Return (X, Y) of the center of cell containing provided text 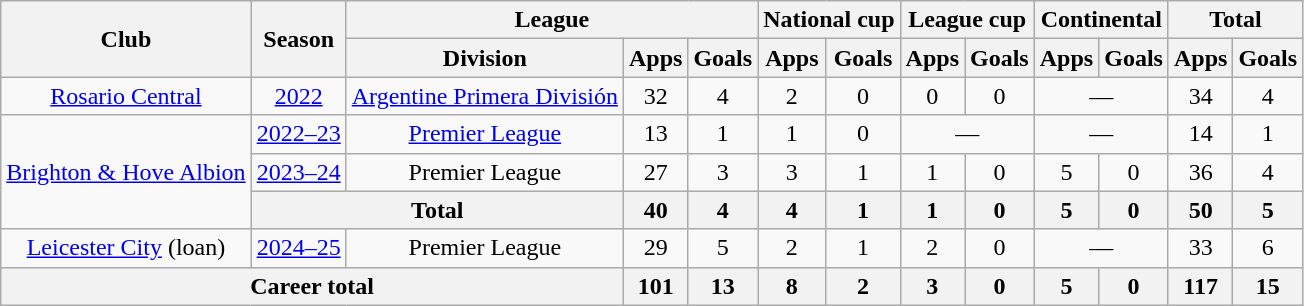
15 (1268, 286)
117 (1200, 286)
Career total (312, 286)
36 (1200, 172)
2023–24 (298, 172)
Season (298, 39)
32 (655, 96)
Rosario Central (126, 96)
33 (1200, 248)
Argentine Primera División (484, 96)
League (552, 20)
6 (1268, 248)
14 (1200, 134)
34 (1200, 96)
National cup (829, 20)
27 (655, 172)
Brighton & Hove Albion (126, 172)
2022 (298, 96)
Club (126, 39)
50 (1200, 210)
2022–23 (298, 134)
29 (655, 248)
2024–25 (298, 248)
League cup (967, 20)
Leicester City (loan) (126, 248)
Division (484, 58)
Continental (1101, 20)
101 (655, 286)
40 (655, 210)
8 (792, 286)
